Return [X, Y] of the center of cell containing provided text 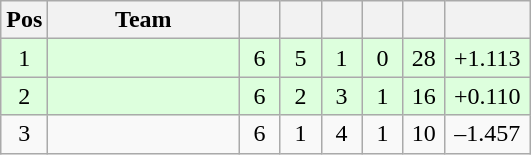
0 [382, 58]
Team [144, 20]
4 [342, 134]
28 [424, 58]
+1.113 [487, 58]
10 [424, 134]
5 [300, 58]
–1.457 [487, 134]
+0.110 [487, 96]
16 [424, 96]
Pos [24, 20]
